Determine the (X, Y) coordinate at the center of the cell enclosing the given text.  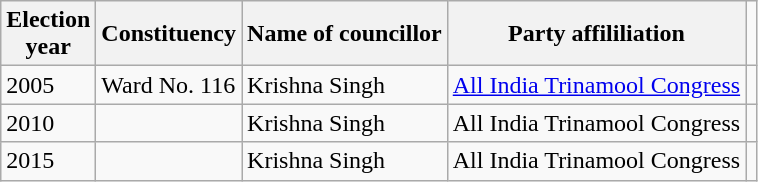
Party affililiation (596, 34)
Ward No. 116 (169, 85)
2005 (48, 85)
Constituency (169, 34)
2015 (48, 161)
Name of councillor (345, 34)
Election year (48, 34)
2010 (48, 123)
